Determine the [x, y] coordinate at the center of the cell enclosing the given text.  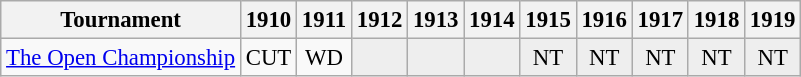
1911 [324, 20]
1917 [660, 20]
The Open Championship [121, 58]
1916 [604, 20]
1913 [436, 20]
1918 [716, 20]
1919 [773, 20]
Tournament [121, 20]
1910 [268, 20]
1915 [548, 20]
WD [324, 58]
CUT [268, 58]
1914 [492, 20]
1912 [379, 20]
